Determine the [x, y] coordinate at the center of the cell enclosing the given text.  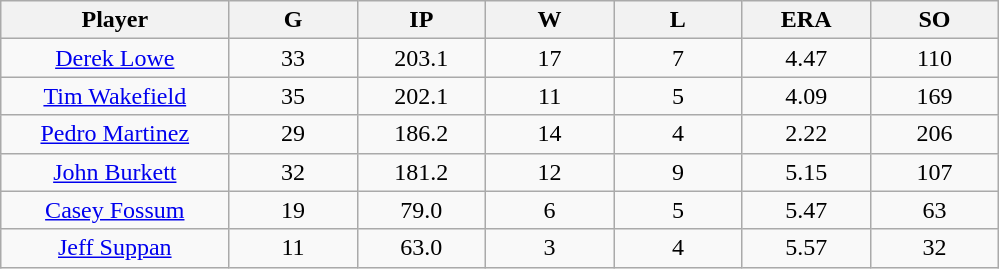
33 [293, 58]
107 [934, 172]
5.15 [806, 172]
35 [293, 96]
2.22 [806, 134]
7 [678, 58]
5.57 [806, 248]
L [678, 20]
Jeff Suppan [115, 248]
202.1 [421, 96]
ERA [806, 20]
110 [934, 58]
W [549, 20]
17 [549, 58]
6 [549, 210]
Tim Wakefield [115, 96]
3 [549, 248]
9 [678, 172]
G [293, 20]
IP [421, 20]
186.2 [421, 134]
181.2 [421, 172]
Casey Fossum [115, 210]
63 [934, 210]
19 [293, 210]
203.1 [421, 58]
4.47 [806, 58]
Derek Lowe [115, 58]
63.0 [421, 248]
79.0 [421, 210]
SO [934, 20]
Pedro Martinez [115, 134]
John Burkett [115, 172]
206 [934, 134]
14 [549, 134]
29 [293, 134]
Player [115, 20]
169 [934, 96]
5.47 [806, 210]
4.09 [806, 96]
12 [549, 172]
